From the cell containing the given text, extract its center point as [x, y] coordinate. 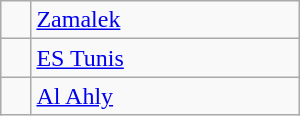
Zamalek [165, 20]
ES Tunis [165, 58]
Al Ahly [165, 96]
